Provide the [x, y] coordinate of the cell's center where the given text is located.  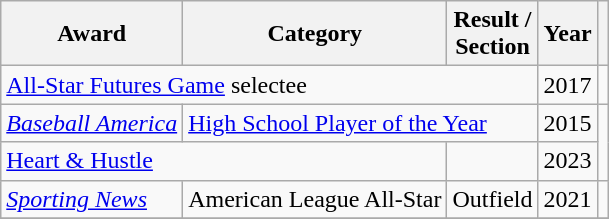
2021 [568, 199]
Result / Section [492, 34]
Outfield [492, 199]
All-Star Futures Game selectee [270, 85]
American League All-Star [315, 199]
Award [92, 34]
2015 [568, 123]
Sporting News [92, 199]
High School Player of the Year [360, 123]
Baseball America [92, 123]
Category [315, 34]
Year [568, 34]
2023 [568, 161]
2017 [568, 85]
Heart & Hustle [224, 161]
